Detect which cell encompasses the target text, then output its (x, y) center coordinate. 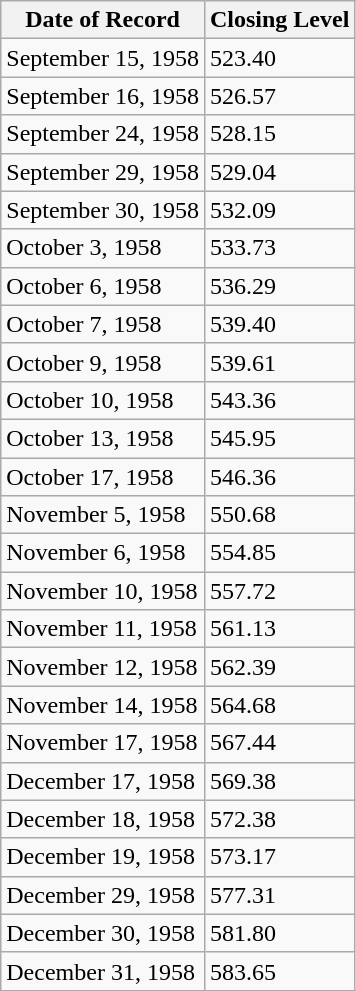
539.61 (279, 362)
November 5, 1958 (103, 515)
October 7, 1958 (103, 324)
December 29, 1958 (103, 895)
539.40 (279, 324)
572.38 (279, 819)
562.39 (279, 667)
545.95 (279, 438)
November 14, 1958 (103, 705)
581.80 (279, 933)
532.09 (279, 210)
533.73 (279, 248)
550.68 (279, 515)
October 6, 1958 (103, 286)
November 11, 1958 (103, 629)
536.29 (279, 286)
October 9, 1958 (103, 362)
529.04 (279, 172)
583.65 (279, 971)
December 17, 1958 (103, 781)
569.38 (279, 781)
November 12, 1958 (103, 667)
Closing Level (279, 20)
561.13 (279, 629)
October 10, 1958 (103, 400)
December 31, 1958 (103, 971)
Date of Record (103, 20)
September 16, 1958 (103, 96)
546.36 (279, 477)
September 30, 1958 (103, 210)
577.31 (279, 895)
October 17, 1958 (103, 477)
September 15, 1958 (103, 58)
December 19, 1958 (103, 857)
528.15 (279, 134)
November 17, 1958 (103, 743)
November 10, 1958 (103, 591)
567.44 (279, 743)
October 13, 1958 (103, 438)
523.40 (279, 58)
December 18, 1958 (103, 819)
557.72 (279, 591)
554.85 (279, 553)
November 6, 1958 (103, 553)
September 24, 1958 (103, 134)
564.68 (279, 705)
September 29, 1958 (103, 172)
October 3, 1958 (103, 248)
526.57 (279, 96)
543.36 (279, 400)
573.17 (279, 857)
December 30, 1958 (103, 933)
